For the text-containing cell, return its midpoint in (x, y) coordinate format. 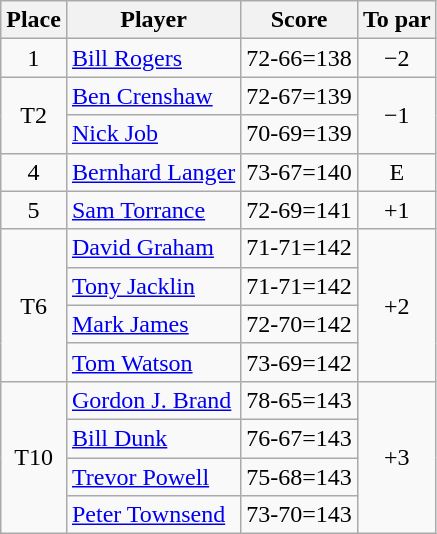
+3 (396, 457)
Nick Job (153, 134)
T6 (34, 305)
+1 (396, 210)
−2 (396, 58)
1 (34, 58)
Tony Jacklin (153, 286)
Ben Crenshaw (153, 96)
Bill Rogers (153, 58)
Place (34, 20)
Score (300, 20)
73-69=142 (300, 362)
Peter Townsend (153, 515)
−1 (396, 115)
David Graham (153, 248)
Bill Dunk (153, 438)
T2 (34, 115)
To par (396, 20)
75-68=143 (300, 477)
72-69=141 (300, 210)
Trevor Powell (153, 477)
Mark James (153, 324)
73-67=140 (300, 172)
Sam Torrance (153, 210)
Tom Watson (153, 362)
E (396, 172)
73-70=143 (300, 515)
72-67=139 (300, 96)
72-66=138 (300, 58)
T10 (34, 457)
4 (34, 172)
70-69=139 (300, 134)
Gordon J. Brand (153, 400)
76-67=143 (300, 438)
Bernhard Langer (153, 172)
78-65=143 (300, 400)
+2 (396, 305)
Player (153, 20)
72-70=142 (300, 324)
5 (34, 210)
